Scan for the cell matching the given text and deliver its (X, Y) coordinate at center. 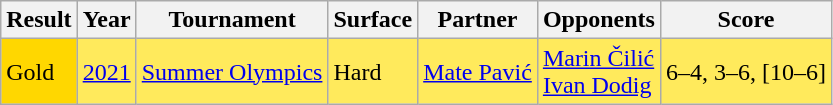
Gold (39, 72)
Opponents (598, 20)
Year (106, 20)
Surface (373, 20)
Result (39, 20)
Summer Olympics (232, 72)
6–4, 3–6, [10–6] (746, 72)
Score (746, 20)
Partner (478, 20)
2021 (106, 72)
Mate Pavić (478, 72)
Hard (373, 72)
Tournament (232, 20)
Marin Čilić Ivan Dodig (598, 72)
